Pinpoint the cell where the given text exists, returning its [x, y] midpoint coordinate. 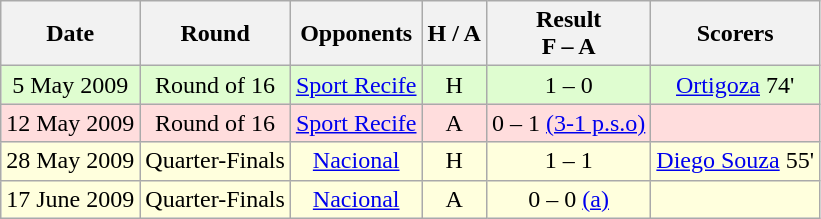
Ortigoza 74' [736, 85]
Round [216, 34]
12 May 2009 [70, 123]
5 May 2009 [70, 85]
ResultF – A [568, 34]
Diego Souza 55' [736, 161]
Opponents [356, 34]
H / A [454, 34]
Scorers [736, 34]
28 May 2009 [70, 161]
Date [70, 34]
1 – 0 [568, 85]
17 June 2009 [70, 199]
0 – 1 (3-1 p.s.o) [568, 123]
1 – 1 [568, 161]
0 – 0 (a) [568, 199]
